Return [x, y] of the center of cell containing provided text 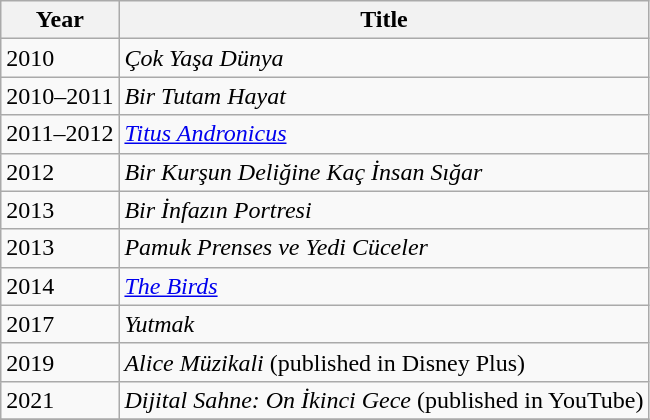
Bir Tutam Hayat [384, 96]
Yutmak [384, 324]
Bir İnfazın Portresi [384, 210]
2014 [60, 286]
2010–2011 [60, 96]
2019 [60, 362]
2021 [60, 400]
Year [60, 20]
Pamuk Prenses ve Yedi Cüceler [384, 248]
2010 [60, 58]
Titus Andronicus [384, 134]
The Birds [384, 286]
Title [384, 20]
2017 [60, 324]
Alice Müzikali (published in Disney Plus) [384, 362]
2011–2012 [60, 134]
2012 [60, 172]
Bir Kurşun Deliğine Kaç İnsan Sığar [384, 172]
Dijital Sahne: On İkinci Gece (published in YouTube) [384, 400]
Çok Yaşa Dünya [384, 58]
